Return (x, y) of the center of cell containing provided text 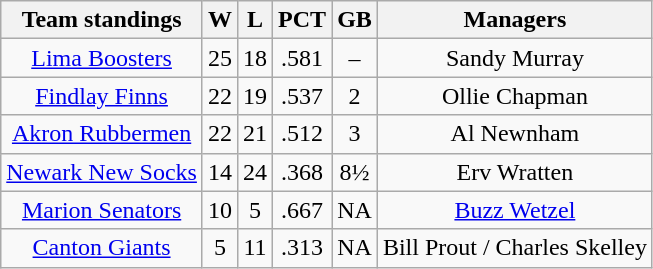
Erv Wratten (514, 172)
19 (254, 96)
Managers (514, 20)
.537 (302, 96)
Akron Rubbermen (102, 134)
Sandy Murray (514, 58)
Newark New Socks (102, 172)
14 (220, 172)
Canton Giants (102, 248)
.368 (302, 172)
25 (220, 58)
10 (220, 210)
.313 (302, 248)
.667 (302, 210)
GB (355, 20)
11 (254, 248)
Lima Boosters (102, 58)
Findlay Finns (102, 96)
– (355, 58)
PCT (302, 20)
18 (254, 58)
8½ (355, 172)
Al Newnham (514, 134)
2 (355, 96)
21 (254, 134)
.512 (302, 134)
24 (254, 172)
L (254, 20)
Ollie Chapman (514, 96)
Team standings (102, 20)
Bill Prout / Charles Skelley (514, 248)
W (220, 20)
.581 (302, 58)
Marion Senators (102, 210)
3 (355, 134)
Buzz Wetzel (514, 210)
